From the cell containing the given text, extract its center point as [X, Y] coordinate. 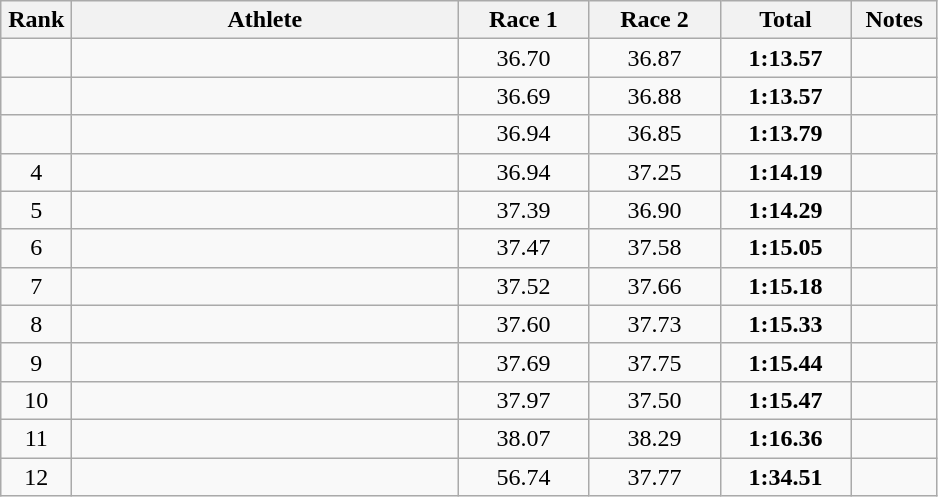
9 [36, 362]
11 [36, 438]
37.75 [654, 362]
37.58 [654, 248]
1:15.44 [786, 362]
Notes [894, 20]
1:15.33 [786, 324]
1:14.29 [786, 210]
36.70 [524, 58]
37.69 [524, 362]
Rank [36, 20]
1:15.47 [786, 400]
36.85 [654, 134]
1:13.79 [786, 134]
37.60 [524, 324]
Total [786, 20]
5 [36, 210]
37.77 [654, 477]
37.66 [654, 286]
36.90 [654, 210]
1:15.18 [786, 286]
37.52 [524, 286]
38.07 [524, 438]
1:15.05 [786, 248]
Athlete [265, 20]
1:14.19 [786, 172]
37.97 [524, 400]
56.74 [524, 477]
38.29 [654, 438]
1:16.36 [786, 438]
36.69 [524, 96]
8 [36, 324]
37.47 [524, 248]
36.88 [654, 96]
4 [36, 172]
36.87 [654, 58]
37.39 [524, 210]
37.73 [654, 324]
37.50 [654, 400]
1:34.51 [786, 477]
6 [36, 248]
37.25 [654, 172]
12 [36, 477]
Race 2 [654, 20]
7 [36, 286]
10 [36, 400]
Race 1 [524, 20]
